Output the (x, y) coordinate of the center of the cell containing the given text.  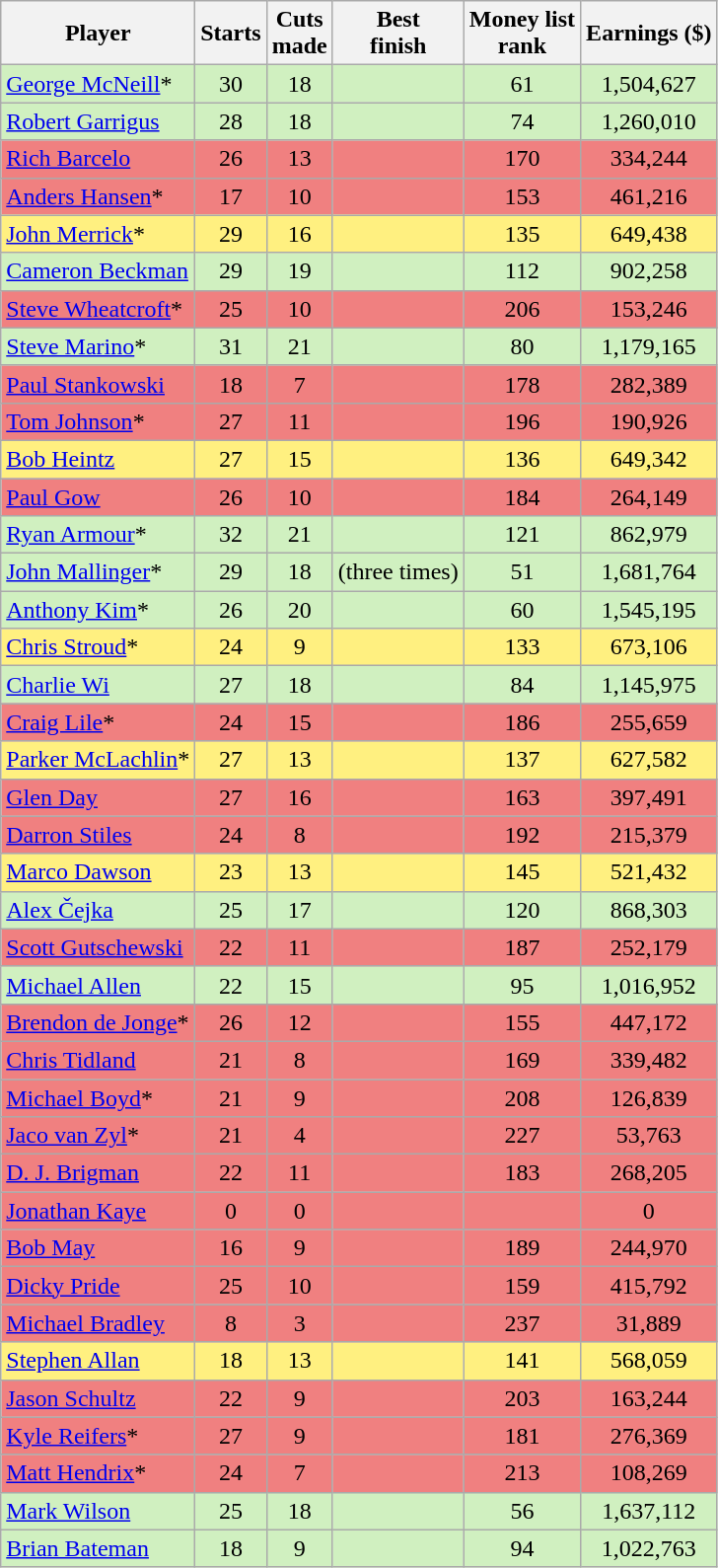
Stephen Allan (99, 1361)
Kyle Reifers* (99, 1436)
1,260,010 (649, 121)
Bestfinish (398, 34)
Earnings ($) (649, 34)
56 (522, 1511)
Steve Wheatcroft* (99, 309)
282,389 (649, 384)
John Merrick* (99, 234)
Anthony Kim* (99, 610)
Paul Gow (99, 496)
153,246 (649, 309)
649,342 (649, 459)
186 (522, 722)
159 (522, 1286)
133 (522, 647)
415,792 (649, 1286)
Glen Day (99, 797)
155 (522, 1022)
237 (522, 1323)
95 (522, 985)
862,979 (649, 535)
276,369 (649, 1436)
178 (522, 384)
461,216 (649, 196)
Chris Stroud* (99, 647)
84 (522, 685)
673,106 (649, 647)
190,926 (649, 421)
902,258 (649, 271)
28 (231, 121)
126,839 (649, 1098)
61 (522, 84)
Chris Tidland (99, 1060)
19 (300, 271)
521,432 (649, 872)
Paul Stankowski (99, 384)
Jonathan Kaye (99, 1211)
Bob Heintz (99, 459)
153 (522, 196)
20 (300, 610)
Marco Dawson (99, 872)
141 (522, 1361)
1,022,763 (649, 1548)
12 (300, 1022)
80 (522, 346)
1,637,112 (649, 1511)
Starts (231, 34)
4 (300, 1136)
145 (522, 872)
Tom Johnson* (99, 421)
Michael Boyd* (99, 1098)
121 (522, 535)
Jaco van Zyl* (99, 1136)
31,889 (649, 1323)
1,545,195 (649, 610)
447,172 (649, 1022)
264,149 (649, 496)
1,681,764 (649, 572)
334,244 (649, 159)
170 (522, 159)
George McNeill* (99, 84)
189 (522, 1248)
208 (522, 1098)
163 (522, 797)
184 (522, 496)
268,205 (649, 1173)
(three times) (398, 572)
Michael Allen (99, 985)
1,016,952 (649, 985)
108,269 (649, 1473)
74 (522, 121)
206 (522, 309)
Parker McLachlin* (99, 760)
213 (522, 1473)
Rich Barcelo (99, 159)
Darron Stiles (99, 835)
23 (231, 872)
Robert Garrigus (99, 121)
568,059 (649, 1361)
Anders Hansen* (99, 196)
244,970 (649, 1248)
D. J. Brigman (99, 1173)
Bob May (99, 1248)
187 (522, 947)
32 (231, 535)
Brendon de Jonge* (99, 1022)
215,379 (649, 835)
Charlie Wi (99, 685)
120 (522, 910)
94 (522, 1548)
627,582 (649, 760)
252,179 (649, 947)
163,244 (649, 1398)
181 (522, 1436)
196 (522, 421)
136 (522, 459)
1,145,975 (649, 685)
53,763 (649, 1136)
3 (300, 1323)
183 (522, 1173)
Matt Hendrix* (99, 1473)
868,303 (649, 910)
227 (522, 1136)
Steve Marino* (99, 346)
203 (522, 1398)
1,504,627 (649, 84)
Cutsmade (300, 34)
Player (99, 34)
Cameron Beckman (99, 271)
135 (522, 234)
397,491 (649, 797)
339,482 (649, 1060)
1,179,165 (649, 346)
192 (522, 835)
Scott Gutschewski (99, 947)
Brian Bateman (99, 1548)
Mark Wilson (99, 1511)
Alex Čejka (99, 910)
Craig Lile* (99, 722)
51 (522, 572)
Jason Schultz (99, 1398)
255,659 (649, 722)
169 (522, 1060)
649,438 (649, 234)
John Mallinger* (99, 572)
Ryan Armour* (99, 535)
Michael Bradley (99, 1323)
60 (522, 610)
Money listrank (522, 34)
Dicky Pride (99, 1286)
137 (522, 760)
31 (231, 346)
30 (231, 84)
112 (522, 271)
